For the text-containing cell, return its midpoint in (X, Y) coordinate format. 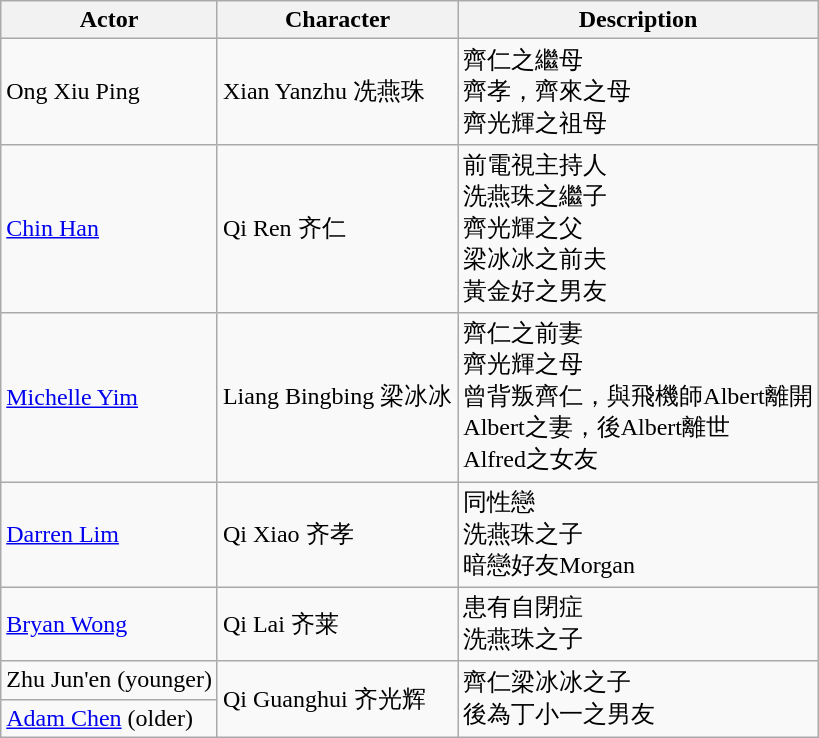
Adam Chen (older) (110, 718)
齊仁梁冰冰之子後為丁小一之男友 (638, 699)
Bryan Wong (110, 624)
Liang Bingbing 梁冰冰 (337, 398)
Qi Lai 齐莱 (337, 624)
Qi Ren 齐仁 (337, 228)
Xian Yanzhu 冼燕珠 (337, 92)
Chin Han (110, 228)
前電視主持人洗燕珠之繼子齊光輝之父梁冰冰之前夫黃金好之男友 (638, 228)
Character (337, 20)
齊仁之前妻齊光輝之母曾背叛齊仁，與飛機師Albert離開Albert之妻，後Albert離世Alfred之女友 (638, 398)
Description (638, 20)
Michelle Yim (110, 398)
Darren Lim (110, 535)
齊仁之繼母齊孝，齊來之母齊光輝之祖母 (638, 92)
患有自閉症洗燕珠之子 (638, 624)
Ong Xiu Ping (110, 92)
Zhu Jun'en (younger) (110, 680)
Qi Guanghui 齐光辉 (337, 699)
同性戀洗燕珠之子暗戀好友Morgan (638, 535)
Qi Xiao 齐孝 (337, 535)
Actor (110, 20)
